Return the (x, y) coordinate for the center point of the cell that contains the specified text.  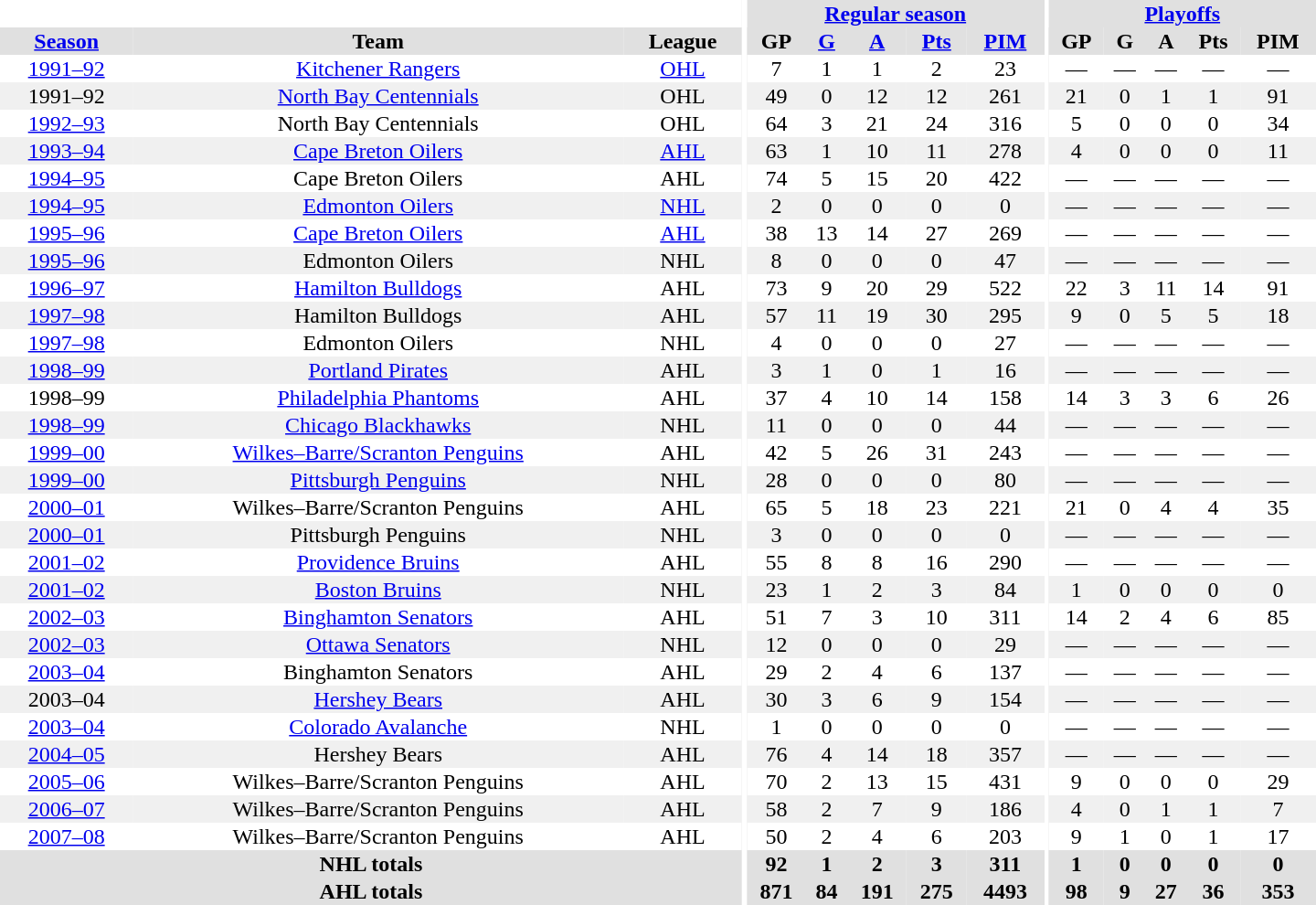
261 (1005, 96)
37 (777, 398)
44 (1005, 425)
275 (936, 891)
Season (66, 41)
191 (877, 891)
49 (777, 96)
243 (1005, 452)
158 (1005, 398)
57 (777, 315)
51 (777, 617)
65 (777, 507)
1993–94 (66, 151)
92 (777, 864)
19 (877, 315)
34 (1278, 123)
76 (777, 754)
36 (1213, 891)
73 (777, 288)
Philadelphia Phantoms (378, 398)
Team (378, 41)
295 (1005, 315)
2006–07 (66, 809)
871 (777, 891)
17 (1278, 836)
431 (1005, 782)
28 (777, 480)
2005–06 (66, 782)
Portland Pirates (378, 370)
Ottawa Senators (378, 644)
64 (777, 123)
NHL totals (371, 864)
Providence Bruins (378, 562)
55 (777, 562)
80 (1005, 480)
Regular season (896, 14)
31 (936, 452)
154 (1005, 699)
269 (1005, 233)
Playoffs (1183, 14)
58 (777, 809)
357 (1005, 754)
1992–93 (66, 123)
221 (1005, 507)
Colorado Avalanche (378, 727)
42 (777, 452)
Kitchener Rangers (378, 69)
50 (777, 836)
85 (1278, 617)
4493 (1005, 891)
278 (1005, 151)
2004–05 (66, 754)
522 (1005, 288)
2007–08 (66, 836)
22 (1077, 288)
24 (936, 123)
Chicago Blackhawks (378, 425)
35 (1278, 507)
316 (1005, 123)
Boston Bruins (378, 590)
74 (777, 178)
League (683, 41)
137 (1005, 672)
63 (777, 151)
290 (1005, 562)
AHL totals (371, 891)
186 (1005, 809)
203 (1005, 836)
47 (1005, 261)
38 (777, 233)
1996–97 (66, 288)
98 (1077, 891)
353 (1278, 891)
422 (1005, 178)
70 (777, 782)
